Extract the (x, y) coordinate from the center of the cell holding the provided text.  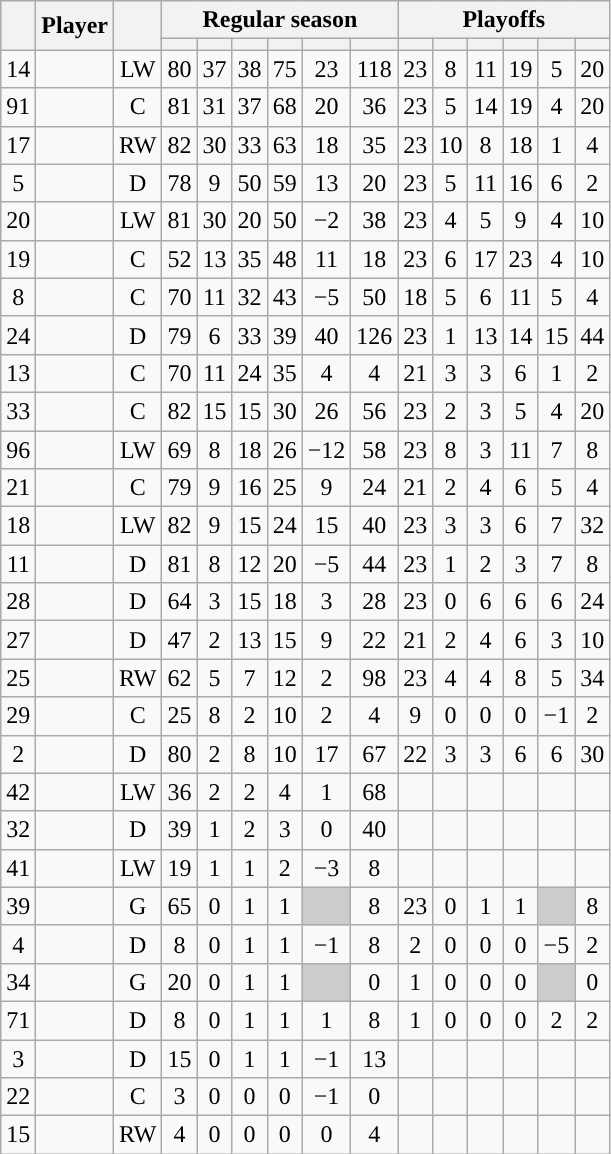
Player (75, 26)
118 (374, 69)
−3 (326, 868)
96 (18, 449)
69 (180, 449)
62 (180, 678)
42 (18, 792)
48 (284, 259)
98 (374, 678)
126 (374, 335)
64 (180, 602)
58 (374, 449)
−12 (326, 449)
71 (18, 1020)
47 (180, 640)
−2 (326, 221)
Regular season (280, 20)
75 (284, 69)
43 (284, 297)
67 (374, 754)
27 (18, 640)
59 (284, 183)
56 (374, 411)
78 (180, 183)
29 (18, 716)
91 (18, 107)
65 (180, 906)
31 (214, 107)
41 (18, 868)
52 (180, 259)
63 (284, 145)
Playoffs (504, 20)
